Extract the [x, y] coordinate from the center of the cell holding the provided text.  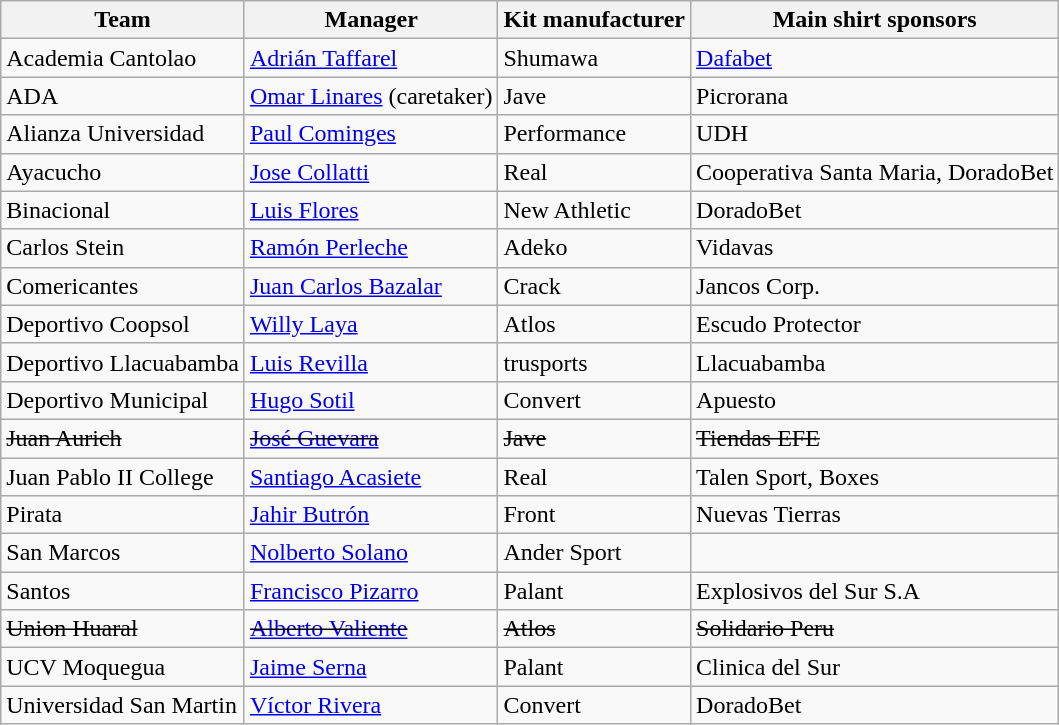
Hugo Sotil [371, 400]
Academia Cantolao [123, 58]
Ayacucho [123, 172]
Jose Collatti [371, 172]
Picrorana [875, 96]
Luis Flores [371, 210]
Vidavas [875, 248]
Manager [371, 20]
UCV Moquegua [123, 667]
Performance [594, 134]
Universidad San Martin [123, 705]
Cooperativa Santa Maria, DoradoBet [875, 172]
Union Huaral [123, 629]
Deportivo Coopsol [123, 324]
José Guevara [371, 438]
Ander Sport [594, 553]
Jaime Serna [371, 667]
Solidario Peru [875, 629]
Tiendas EFE [875, 438]
New Athletic [594, 210]
Alianza Universidad [123, 134]
Crack [594, 286]
Francisco Pizarro [371, 591]
trusports [594, 362]
Shumawa [594, 58]
Paul Cominges [371, 134]
Luis Revilla [371, 362]
Jancos Corp. [875, 286]
Juan Aurich [123, 438]
Apuesto [875, 400]
Talen Sport, Boxes [875, 477]
Santiago Acasiete [371, 477]
Adrián Taffarel [371, 58]
Jahir Butrón [371, 515]
Binacional [123, 210]
Deportivo Llacuabamba [123, 362]
Dafabet [875, 58]
Team [123, 20]
Juan Pablo II College [123, 477]
Juan Carlos Bazalar [371, 286]
Comericantes [123, 286]
Clinica del Sur [875, 667]
Deportivo Municipal [123, 400]
San Marcos [123, 553]
Ramón Perleche [371, 248]
Pirata [123, 515]
Víctor Rivera [371, 705]
Alberto Valiente [371, 629]
Front [594, 515]
Willy Laya [371, 324]
Santos [123, 591]
Adeko [594, 248]
Explosivos del Sur S.A [875, 591]
Escudo Protector [875, 324]
Llacuabamba [875, 362]
ADA [123, 96]
Carlos Stein [123, 248]
Nuevas Tierras [875, 515]
Nolberto Solano [371, 553]
Omar Linares (caretaker) [371, 96]
Main shirt sponsors [875, 20]
Kit manufacturer [594, 20]
UDH [875, 134]
